Capture the cell that displays the provided text and extract its [x, y] central coordinate. 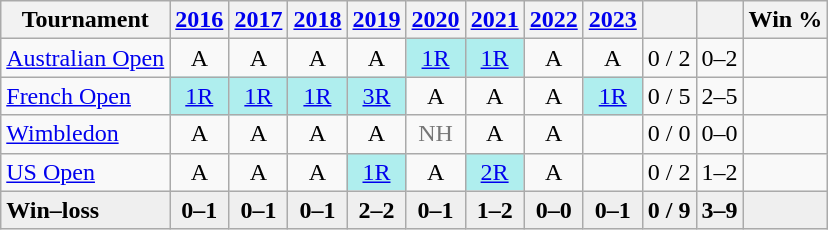
Wimbledon [86, 134]
2017 [258, 20]
0–2 [720, 58]
Win % [786, 20]
Tournament [86, 20]
2019 [376, 20]
US Open [86, 172]
3–9 [720, 210]
NH [436, 134]
Australian Open [86, 58]
2R [494, 172]
2016 [200, 20]
2–5 [720, 96]
2021 [494, 20]
2018 [318, 20]
2022 [554, 20]
0 / 9 [669, 210]
3R [376, 96]
French Open [86, 96]
2023 [612, 20]
2–2 [376, 210]
2020 [436, 20]
0 / 0 [669, 134]
Win–loss [86, 210]
0 / 5 [669, 96]
